Pinpoint the cell where the given text exists, returning its [x, y] midpoint coordinate. 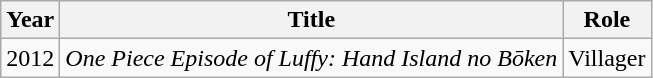
Role [607, 20]
Title [312, 20]
One Piece Episode of Luffy: Hand Island no Bōken [312, 58]
Year [30, 20]
Villager [607, 58]
2012 [30, 58]
